Output the [x, y] coordinate of the center of the cell containing the given text.  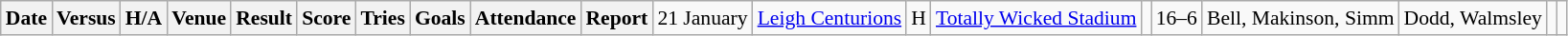
Versus [86, 18]
21 January [702, 18]
Tries [382, 18]
H [919, 18]
Leigh Centurions [829, 18]
Venue [199, 18]
Totally Wicked Stadium [1036, 18]
Goals [441, 18]
Score [326, 18]
Report [617, 18]
Dodd, Walmsley [1473, 18]
Bell, Makinson, Simm [1301, 18]
Result [264, 18]
16–6 [1176, 18]
Attendance [526, 18]
H/A [144, 18]
Date [27, 18]
